Output the [x, y] coordinate of the center of the cell containing the given text.  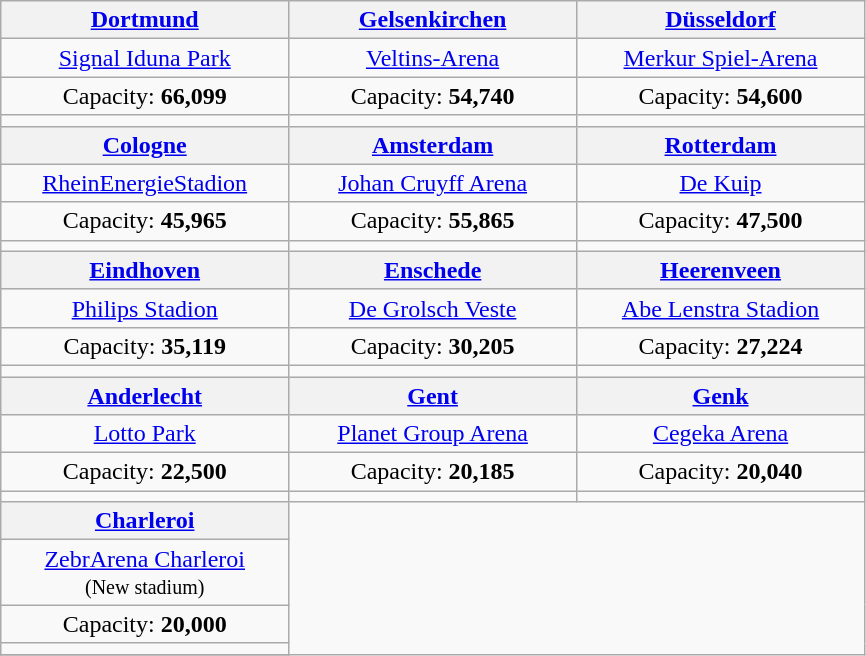
Amsterdam [433, 145]
Eindhoven [145, 270]
Capacity: 30,205 [433, 346]
Gent [433, 395]
Anderlecht [145, 395]
De Kuip [721, 183]
Düsseldorf [721, 20]
Rotterdam [721, 145]
Dortmund [145, 20]
Capacity: 45,965 [145, 221]
Capacity: 22,500 [145, 472]
Cegeka Arena [721, 434]
Capacity: 20,185 [433, 472]
Lotto Park [145, 434]
RheinEnergieStadion [145, 183]
Johan Cruyff Arena [433, 183]
Merkur Spiel-Arena [721, 58]
Abe Lenstra Stadion [721, 308]
Enschede [433, 270]
Capacity: 47,500 [721, 221]
Capacity: 20,000 [145, 624]
Gelsenkirchen [433, 20]
De Grolsch Veste [433, 308]
Planet Group Arena [433, 434]
Signal Iduna Park [145, 58]
Capacity: 20,040 [721, 472]
Capacity: 54,740 [433, 96]
ZebrArena Charleroi(New stadium) [145, 572]
Cologne [145, 145]
Genk [721, 395]
Capacity: 35,119 [145, 346]
Capacity: 55,865 [433, 221]
Capacity: 54,600 [721, 96]
Philips Stadion [145, 308]
Veltins-Arena [433, 58]
Charleroi [145, 521]
Heerenveen [721, 270]
Capacity: 66,099 [145, 96]
Capacity: 27,224 [721, 346]
